For the text-containing cell, return its midpoint in (x, y) coordinate format. 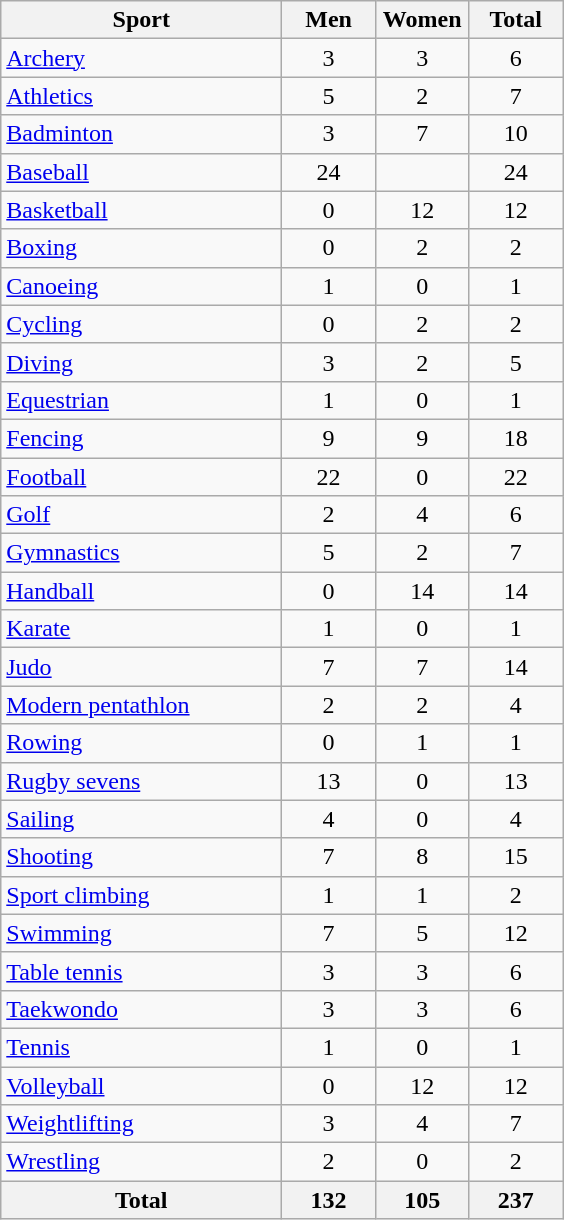
Volleyball (142, 1085)
Taekwondo (142, 1009)
Basketball (142, 210)
Rowing (142, 743)
Boxing (142, 248)
Canoeing (142, 286)
Badminton (142, 134)
Athletics (142, 96)
Shooting (142, 857)
Sailing (142, 819)
8 (422, 857)
Table tennis (142, 971)
Rugby sevens (142, 781)
Judo (142, 667)
Baseball (142, 172)
Men (329, 20)
132 (329, 1200)
Sport (142, 20)
Karate (142, 629)
Swimming (142, 933)
18 (516, 438)
105 (422, 1200)
Fencing (142, 438)
Cycling (142, 324)
Gymnastics (142, 553)
Sport climbing (142, 895)
Diving (142, 362)
Handball (142, 591)
Wrestling (142, 1162)
Weightlifting (142, 1124)
237 (516, 1200)
Archery (142, 58)
10 (516, 134)
Women (422, 20)
Football (142, 477)
Modern pentathlon (142, 705)
Tennis (142, 1047)
Golf (142, 515)
15 (516, 857)
Equestrian (142, 400)
